Capture the cell that displays the provided text and extract its (X, Y) central coordinate. 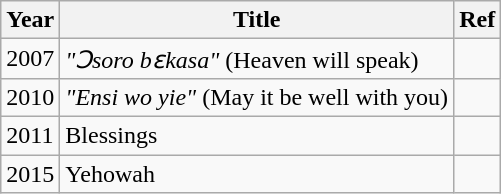
2015 (30, 173)
Ref (478, 20)
Title (257, 20)
Blessings (257, 135)
"Ɔsoro bɛkasa" (Heaven will speak) (257, 59)
2011 (30, 135)
2007 (30, 59)
Yehowah (257, 173)
Year (30, 20)
2010 (30, 97)
"Ensi wo yie" (May it be well with you) (257, 97)
